Find where the given text appears and provide that cell's center as [x, y] coordinate. 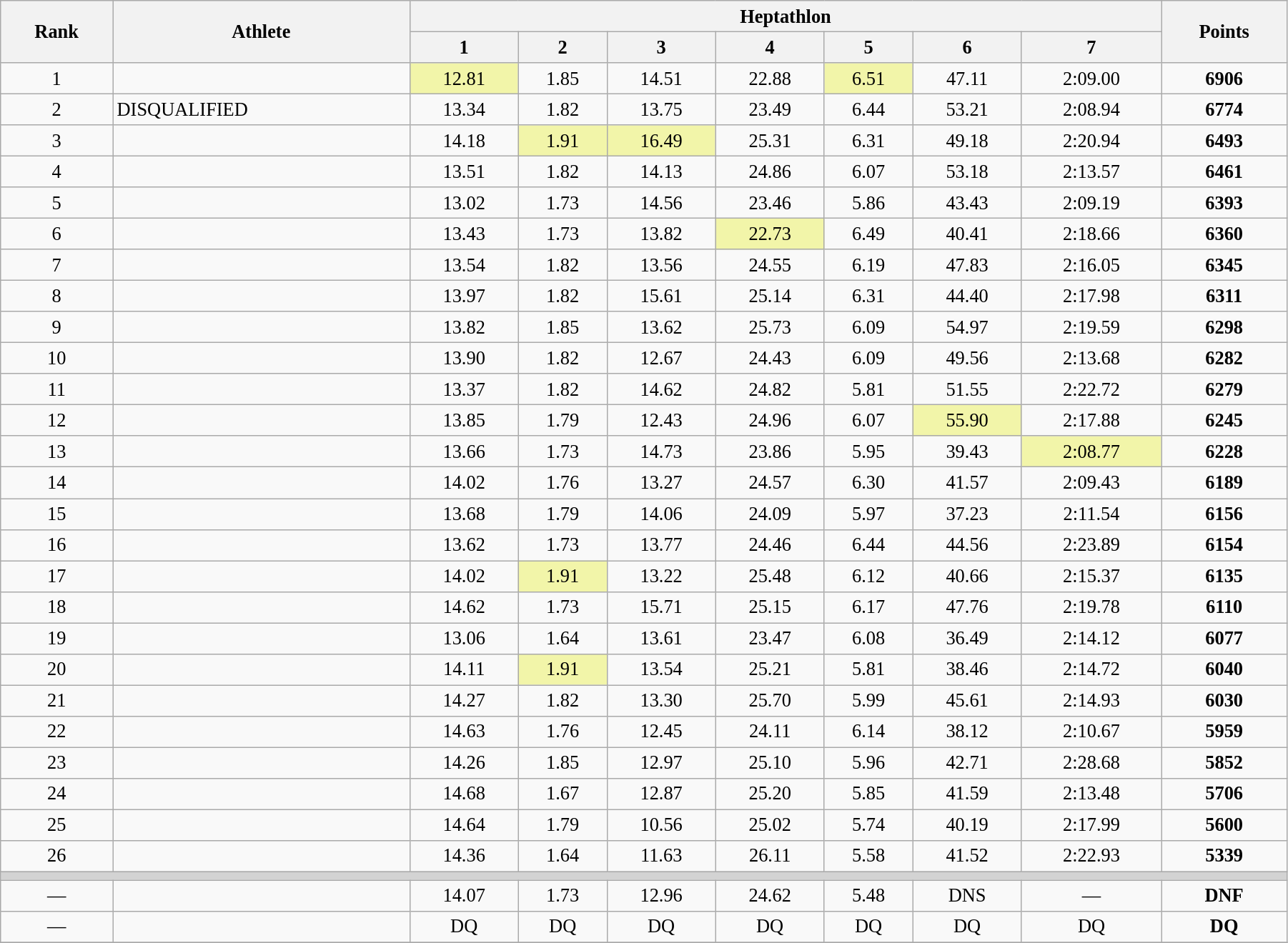
25.21 [770, 669]
49.56 [967, 358]
21 [57, 700]
2:17.88 [1091, 420]
19 [57, 638]
13.56 [661, 265]
6461 [1224, 171]
18 [57, 607]
5339 [1224, 856]
14.56 [661, 203]
13.61 [661, 638]
24.82 [770, 389]
23 [57, 762]
43.43 [967, 203]
47.76 [967, 607]
6282 [1224, 358]
13.34 [464, 109]
2:20.94 [1091, 141]
44.40 [967, 296]
6279 [1224, 389]
2:11.54 [1091, 514]
44.56 [967, 545]
6.17 [868, 607]
12.81 [464, 78]
5600 [1224, 825]
10 [57, 358]
25.70 [770, 700]
2:17.98 [1091, 296]
Athlete [262, 31]
36.49 [967, 638]
12.45 [661, 732]
13.90 [464, 358]
6.08 [868, 638]
41.59 [967, 794]
2:28.68 [1091, 762]
6774 [1224, 109]
2:19.59 [1091, 327]
13.66 [464, 451]
6298 [1224, 327]
26.11 [770, 856]
5.85 [868, 794]
2:22.72 [1091, 389]
15.61 [661, 296]
11 [57, 389]
5.74 [868, 825]
5.97 [868, 514]
5.86 [868, 203]
6.49 [868, 234]
13.30 [661, 700]
14.51 [661, 78]
24.62 [770, 896]
14.63 [464, 732]
12.97 [661, 762]
6040 [1224, 669]
10.56 [661, 825]
6189 [1224, 483]
6228 [1224, 451]
6493 [1224, 141]
2:19.78 [1091, 607]
24.11 [770, 732]
2:08.94 [1091, 109]
5706 [1224, 794]
17 [57, 576]
6393 [1224, 203]
6156 [1224, 514]
6.14 [868, 732]
49.18 [967, 141]
6.19 [868, 265]
40.66 [967, 576]
1.67 [563, 794]
24.55 [770, 265]
13.51 [464, 171]
53.21 [967, 109]
14.68 [464, 794]
6154 [1224, 545]
38.12 [967, 732]
13.27 [661, 483]
9 [57, 327]
6360 [1224, 234]
5.48 [868, 896]
24.86 [770, 171]
22.88 [770, 78]
25.02 [770, 825]
6.12 [868, 576]
2:14.72 [1091, 669]
14.18 [464, 141]
2:09.00 [1091, 78]
54.97 [967, 327]
Rank [57, 31]
2:18.66 [1091, 234]
25.31 [770, 141]
47.83 [967, 265]
13.37 [464, 389]
14.73 [661, 451]
53.18 [967, 171]
14.13 [661, 171]
25.73 [770, 327]
6311 [1224, 296]
2:22.93 [1091, 856]
51.55 [967, 389]
55.90 [967, 420]
2:09.19 [1091, 203]
15 [57, 514]
5852 [1224, 762]
24.09 [770, 514]
2:10.67 [1091, 732]
14.06 [661, 514]
25.14 [770, 296]
6.30 [868, 483]
37.23 [967, 514]
13.97 [464, 296]
5959 [1224, 732]
42.71 [967, 762]
2:15.37 [1091, 576]
6110 [1224, 607]
16 [57, 545]
13.22 [661, 576]
2:13.57 [1091, 171]
2:13.68 [1091, 358]
24.57 [770, 483]
6345 [1224, 265]
12 [57, 420]
41.57 [967, 483]
14.27 [464, 700]
6077 [1224, 638]
23.46 [770, 203]
25.20 [770, 794]
6906 [1224, 78]
41.52 [967, 856]
5.96 [868, 762]
Points [1224, 31]
6.51 [868, 78]
47.11 [967, 78]
2:14.93 [1091, 700]
13.06 [464, 638]
12.87 [661, 794]
12.43 [661, 420]
25.48 [770, 576]
24.96 [770, 420]
13.85 [464, 420]
25.10 [770, 762]
2:08.77 [1091, 451]
14.11 [464, 669]
12.96 [661, 896]
24.46 [770, 545]
6135 [1224, 576]
25 [57, 825]
5.95 [868, 451]
23.86 [770, 451]
2:13.48 [1091, 794]
13.68 [464, 514]
5.99 [868, 700]
2:17.99 [1091, 825]
24.43 [770, 358]
20 [57, 669]
22.73 [770, 234]
DNF [1224, 896]
13.75 [661, 109]
26 [57, 856]
6245 [1224, 420]
23.49 [770, 109]
23.47 [770, 638]
8 [57, 296]
25.15 [770, 607]
Heptathlon [786, 16]
2:09.43 [1091, 483]
22 [57, 732]
14 [57, 483]
2:23.89 [1091, 545]
13.77 [661, 545]
13.43 [464, 234]
45.61 [967, 700]
2:16.05 [1091, 265]
13.02 [464, 203]
14.36 [464, 856]
40.41 [967, 234]
14.26 [464, 762]
40.19 [967, 825]
13 [57, 451]
5.58 [868, 856]
DISQUALIFIED [262, 109]
6030 [1224, 700]
2:14.12 [1091, 638]
15.71 [661, 607]
24 [57, 794]
DNS [967, 896]
14.07 [464, 896]
14.64 [464, 825]
11.63 [661, 856]
39.43 [967, 451]
12.67 [661, 358]
16.49 [661, 141]
38.46 [967, 669]
